Capture the cell that displays the provided text and extract its (X, Y) central coordinate. 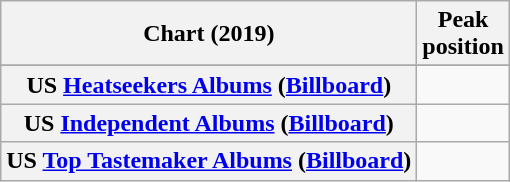
Peakposition (463, 34)
US Top Tastemaker Albums (Billboard) (209, 161)
US Heatseekers Albums (Billboard) (209, 85)
Chart (2019) (209, 34)
US Independent Albums (Billboard) (209, 123)
